Output the (x, y) coordinate of the center of the cell containing the given text.  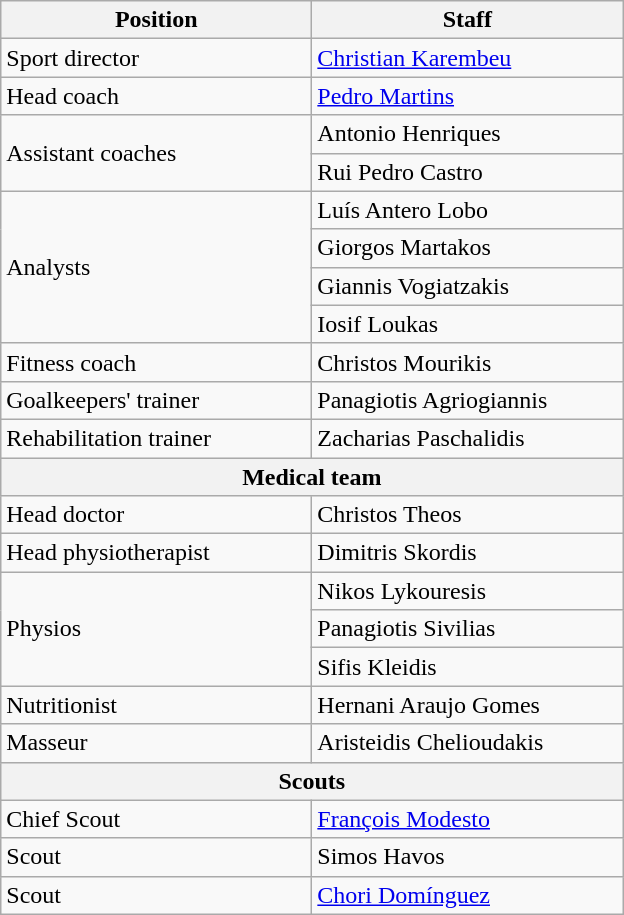
Dimitris Skordis (468, 553)
Medical team (312, 477)
Antonio Henriques (468, 134)
Aristeidis Chelioudakis (468, 743)
Masseur (156, 743)
Christian Karembeu (468, 58)
Chief Scout (156, 819)
Rui Pedro Castro (468, 172)
Christos Theos (468, 515)
Zacharias Paschalidis (468, 438)
Head physiotherapist (156, 553)
François Modesto (468, 819)
Head doctor (156, 515)
Pedro Martins (468, 96)
Staff (468, 20)
Physios (156, 629)
Scouts (312, 781)
Iosif Loukas (468, 324)
Goalkeepers' trainer (156, 400)
Fitness coach (156, 362)
Head coach (156, 96)
Assistant coaches (156, 153)
Analysts (156, 267)
Position (156, 20)
Panagiotis Sivilias (468, 629)
Sport director (156, 58)
Chori Domínguez (468, 895)
Giannis Vogiatzakis (468, 286)
Christos Mourikis (468, 362)
Sifis Kleidis (468, 667)
Simos Havos (468, 857)
Luís Antero Lobo (468, 210)
Nutritionist (156, 705)
Panagiotis Agriogiannis (468, 400)
Nikos Lykouresis (468, 591)
Hernani Araujo Gomes (468, 705)
Rehabilitation trainer (156, 438)
Giorgos Martakos (468, 248)
